From the cell containing the given text, extract its center point as (X, Y) coordinate. 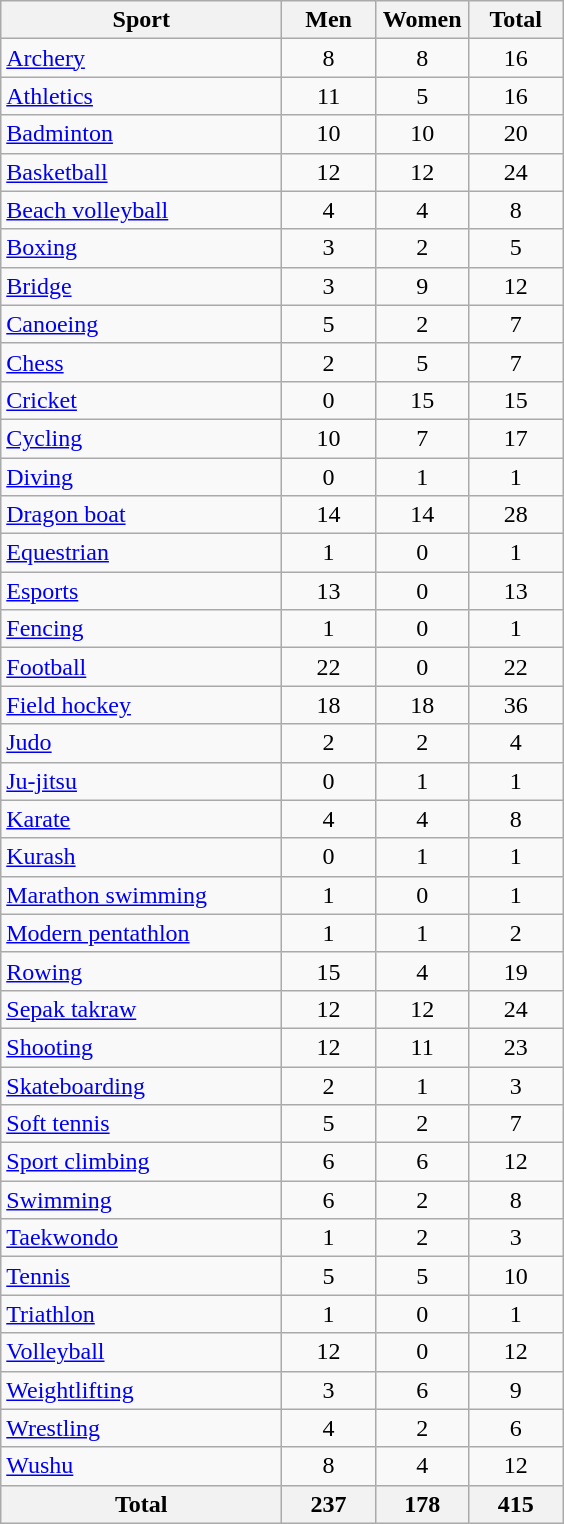
Sport (142, 20)
Canoeing (142, 324)
Badminton (142, 134)
Wrestling (142, 1428)
Volleyball (142, 1352)
Cycling (142, 438)
Bridge (142, 286)
Women (422, 20)
Wushu (142, 1466)
Marathon swimming (142, 895)
36 (516, 705)
Kurash (142, 857)
Rowing (142, 971)
20 (516, 134)
Field hockey (142, 705)
17 (516, 438)
Taekwondo (142, 1238)
Swimming (142, 1200)
Cricket (142, 400)
Soft tennis (142, 1124)
415 (516, 1504)
Beach volleyball (142, 210)
Archery (142, 58)
237 (329, 1504)
Dragon boat (142, 515)
Ju-jitsu (142, 781)
Equestrian (142, 553)
Esports (142, 591)
Fencing (142, 629)
Athletics (142, 96)
Boxing (142, 248)
Diving (142, 477)
Chess (142, 362)
Sepak takraw (142, 1009)
Karate (142, 819)
Basketball (142, 172)
23 (516, 1047)
28 (516, 515)
Skateboarding (142, 1085)
19 (516, 971)
Shooting (142, 1047)
Weightlifting (142, 1390)
Sport climbing (142, 1162)
Tennis (142, 1276)
Judo (142, 743)
Football (142, 667)
Men (329, 20)
Modern pentathlon (142, 933)
Triathlon (142, 1314)
178 (422, 1504)
